Scan for the cell matching the given text and deliver its [x, y] coordinate at center. 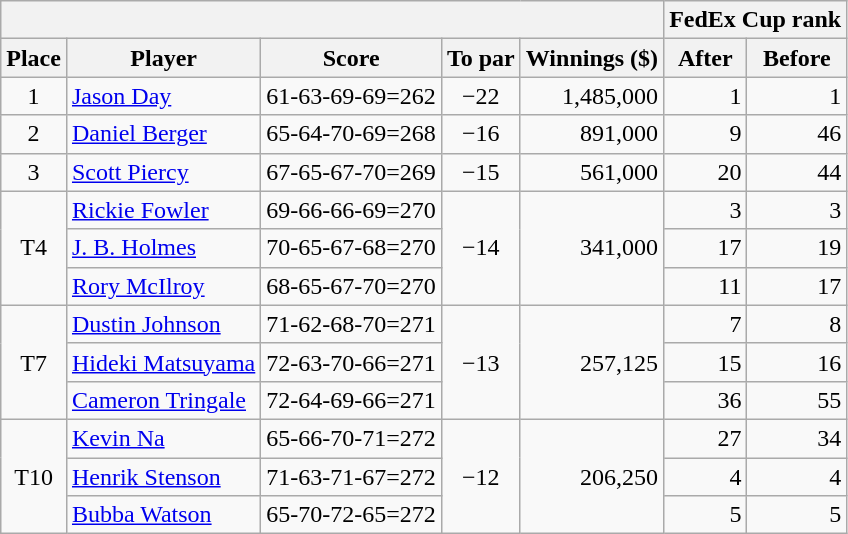
16 [797, 362]
891,000 [592, 134]
Rickie Fowler [163, 210]
FedEx Cup rank [756, 20]
7 [706, 324]
8 [797, 324]
341,000 [592, 248]
34 [797, 438]
J. B. Holmes [163, 248]
Rory McIlroy [163, 286]
Henrik Stenson [163, 477]
67-65-67-70=269 [352, 172]
Dustin Johnson [163, 324]
Winnings ($) [592, 58]
27 [706, 438]
44 [797, 172]
11 [706, 286]
Daniel Berger [163, 134]
15 [706, 362]
−13 [480, 362]
−12 [480, 476]
Kevin Na [163, 438]
71-62-68-70=271 [352, 324]
Hideki Matsuyama [163, 362]
−22 [480, 96]
55 [797, 400]
71-63-71-67=272 [352, 477]
20 [706, 172]
T10 [34, 476]
561,000 [592, 172]
69-66-66-69=270 [352, 210]
257,125 [592, 362]
Score [352, 58]
65-66-70-71=272 [352, 438]
206,250 [592, 476]
72-63-70-66=271 [352, 362]
68-65-67-70=270 [352, 286]
To par [480, 58]
36 [706, 400]
Place [34, 58]
Before [797, 58]
Bubba Watson [163, 515]
65-70-72-65=272 [352, 515]
−16 [480, 134]
61-63-69-69=262 [352, 96]
T7 [34, 362]
Jason Day [163, 96]
9 [706, 134]
2 [34, 134]
65-64-70-69=268 [352, 134]
−15 [480, 172]
Cameron Tringale [163, 400]
After [706, 58]
1,485,000 [592, 96]
T4 [34, 248]
70-65-67-68=270 [352, 248]
Player [163, 58]
Scott Piercy [163, 172]
72-64-69-66=271 [352, 400]
−14 [480, 248]
46 [797, 134]
19 [797, 248]
